Extract the (X, Y) coordinate from the center of the cell holding the provided text.  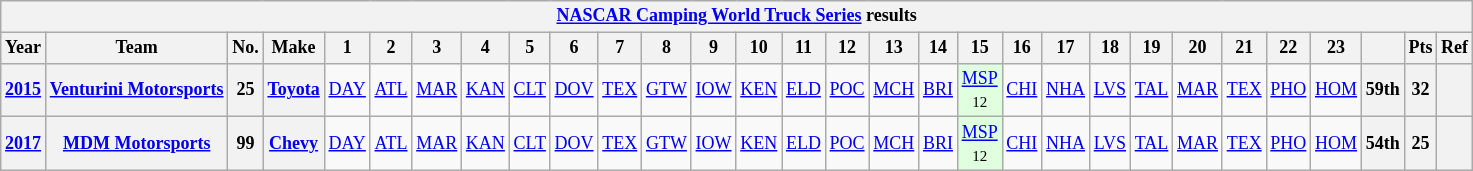
Chevy (294, 144)
Pts (1420, 48)
32 (1420, 90)
18 (1110, 48)
9 (714, 48)
MDM Motorsports (136, 144)
20 (1198, 48)
11 (804, 48)
21 (1244, 48)
No. (246, 48)
Year (24, 48)
13 (894, 48)
2 (391, 48)
15 (980, 48)
8 (667, 48)
Toyota (294, 90)
23 (1336, 48)
3 (437, 48)
7 (620, 48)
99 (246, 144)
Ref (1455, 48)
22 (1288, 48)
17 (1066, 48)
6 (574, 48)
2015 (24, 90)
5 (530, 48)
NASCAR Camping World Truck Series results (737, 16)
2017 (24, 144)
19 (1151, 48)
10 (759, 48)
14 (938, 48)
12 (847, 48)
16 (1022, 48)
Make (294, 48)
1 (347, 48)
4 (486, 48)
Team (136, 48)
54th (1382, 144)
59th (1382, 90)
Venturini Motorsports (136, 90)
